From the cell containing the given text, extract its center point as (X, Y) coordinate. 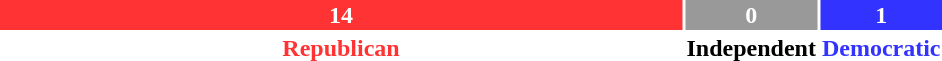
14 (341, 15)
1 (881, 15)
0 (751, 15)
